Return [X, Y] of the center of cell containing provided text 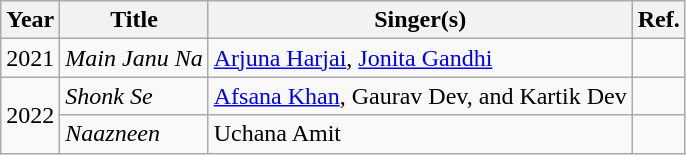
Year [30, 20]
Uchana Amit [420, 134]
Afsana Khan, Gaurav Dev, and Kartik Dev [420, 96]
Title [134, 20]
Naazneen [134, 134]
Arjuna Harjai, Jonita Gandhi [420, 58]
Ref. [658, 20]
Shonk Se [134, 96]
Singer(s) [420, 20]
2022 [30, 115]
Main Janu Na [134, 58]
2021 [30, 58]
